Provide the (x, y) coordinate of the cell's center where the given text is located.  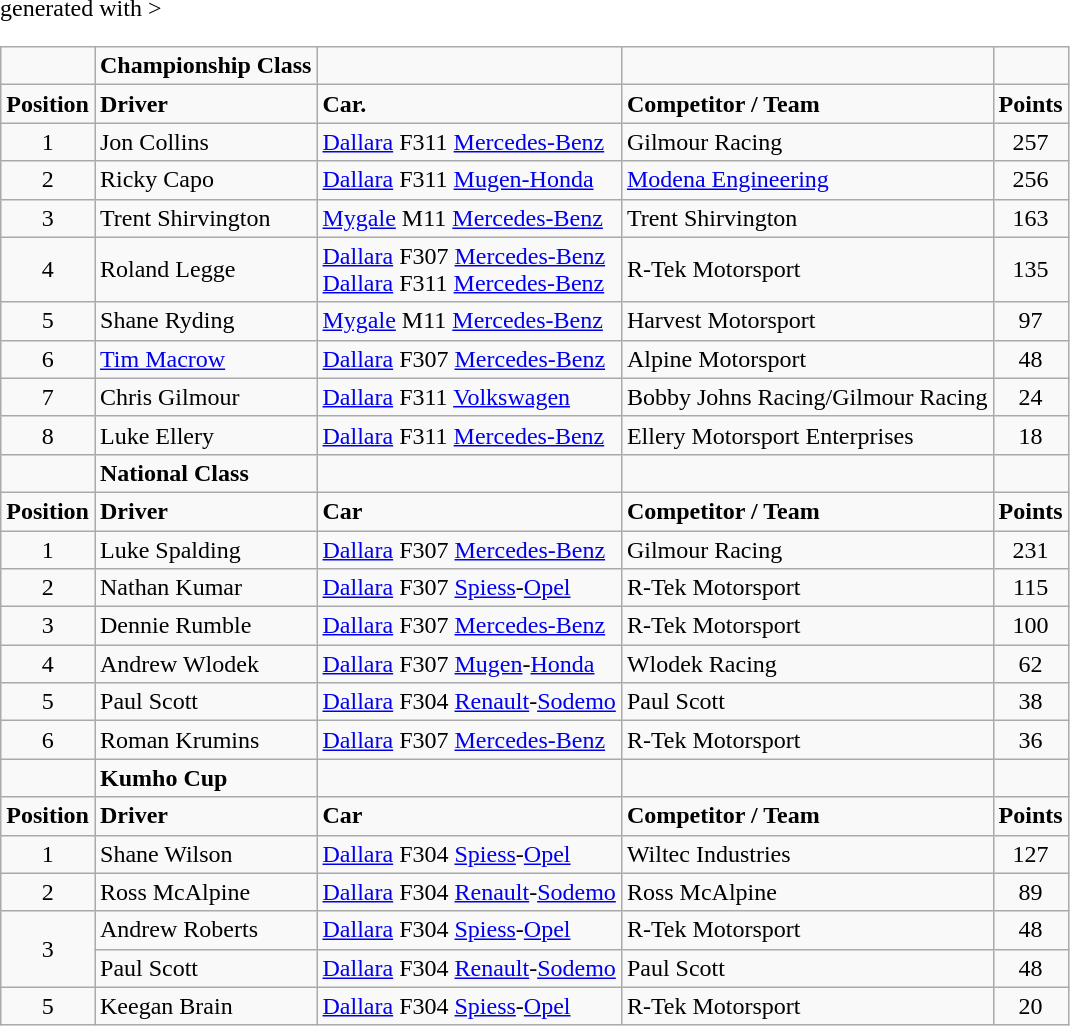
97 (1030, 321)
Ricky Capo (205, 180)
127 (1030, 854)
8 (48, 435)
36 (1030, 740)
135 (1030, 270)
Ellery Motorsport Enterprises (807, 435)
Wlodek Racing (807, 664)
Tim Macrow (205, 359)
National Class (205, 473)
Car. (469, 104)
Andrew Roberts (205, 930)
231 (1030, 549)
38 (1030, 702)
256 (1030, 180)
Harvest Motorsport (807, 321)
Shane Ryding (205, 321)
163 (1030, 218)
Keegan Brain (205, 1006)
Dennie Rumble (205, 626)
7 (48, 397)
Roland Legge (205, 270)
Chris Gilmour (205, 397)
18 (1030, 435)
Luke Spalding (205, 549)
62 (1030, 664)
Modena Engineering (807, 180)
Championship Class (205, 66)
Alpine Motorsport (807, 359)
Bobby Johns Racing/Gilmour Racing (807, 397)
257 (1030, 142)
Wiltec Industries (807, 854)
Jon Collins (205, 142)
20 (1030, 1006)
Luke Ellery (205, 435)
Nathan Kumar (205, 588)
Shane Wilson (205, 854)
Dallara F311 Mugen-Honda (469, 180)
Dallara F307 Mercedes-BenzDallara F311 Mercedes-Benz (469, 270)
Kumho Cup (205, 778)
Dallara F311 Volkswagen (469, 397)
115 (1030, 588)
Andrew Wlodek (205, 664)
100 (1030, 626)
Dallara F307 Spiess-Opel (469, 588)
Dallara F307 Mugen-Honda (469, 664)
24 (1030, 397)
Roman Krumins (205, 740)
89 (1030, 892)
